Pinpoint the cell where the given text exists, returning its (x, y) midpoint coordinate. 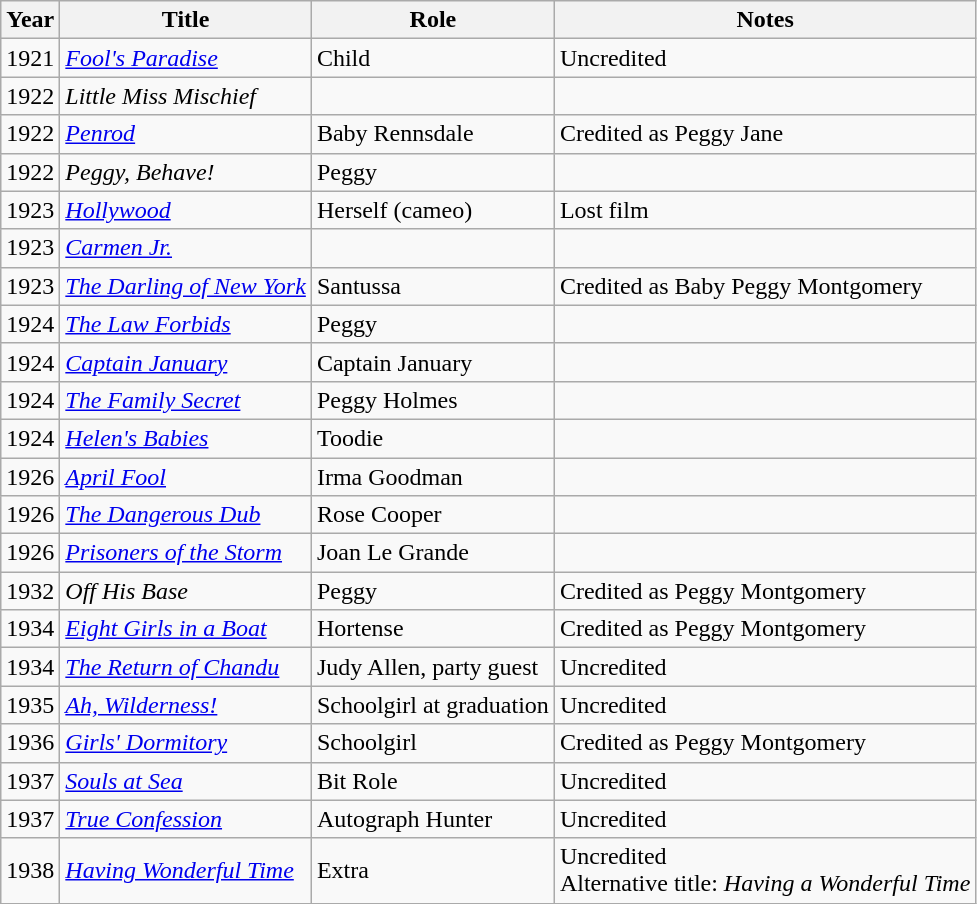
Girls' Dormitory (186, 743)
Rose Cooper (432, 515)
Bit Role (432, 781)
1936 (30, 743)
1935 (30, 705)
Schoolgirl (432, 743)
Baby Rennsdale (432, 134)
Title (186, 20)
Notes (764, 20)
1938 (30, 870)
Helen's Babies (186, 438)
Toodie (432, 438)
UncreditedAlternative title: Having a Wonderful Time (764, 870)
Schoolgirl at graduation (432, 705)
Penrod (186, 134)
Prisoners of the Storm (186, 553)
Eight Girls in a Boat (186, 629)
Peggy, Behave! (186, 172)
Irma Goodman (432, 477)
Hortense (432, 629)
Ah, Wilderness! (186, 705)
Off His Base (186, 591)
The Dangerous Dub (186, 515)
1932 (30, 591)
Little Miss Mischief (186, 96)
Judy Allen, party guest (432, 667)
Carmen Jr. (186, 248)
1921 (30, 58)
Joan Le Grande (432, 553)
Fool's Paradise (186, 58)
Extra (432, 870)
Herself (cameo) (432, 210)
Autograph Hunter (432, 819)
April Fool (186, 477)
Peggy Holmes (432, 400)
Souls at Sea (186, 781)
Lost film (764, 210)
Year (30, 20)
Having Wonderful Time (186, 870)
The Darling of New York (186, 286)
The Family Secret (186, 400)
The Law Forbids (186, 324)
Santussa (432, 286)
True Confession (186, 819)
Child (432, 58)
The Return of Chandu (186, 667)
Credited as Peggy Jane (764, 134)
Hollywood (186, 210)
Credited as Baby Peggy Montgomery (764, 286)
Role (432, 20)
